Extract the [X, Y] coordinate from the center of the cell holding the provided text.  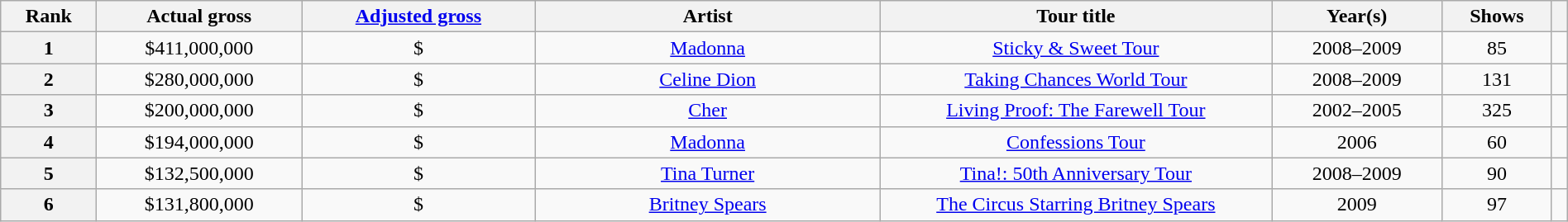
2009 [1357, 205]
Taking Chances World Tour [1076, 79]
Rank [49, 17]
Tour title [1076, 17]
Year(s) [1357, 17]
6 [49, 205]
2 [49, 79]
$200,000,000 [199, 111]
Living Proof: The Farewell Tour [1076, 111]
Artist [708, 17]
3 [49, 111]
$132,500,000 [199, 173]
$131,800,000 [199, 205]
Sticky & Sweet Tour [1076, 48]
$194,000,000 [199, 142]
Confessions Tour [1076, 142]
$411,000,000 [199, 48]
60 [1497, 142]
5 [49, 173]
Britney Spears [708, 205]
2002–2005 [1357, 111]
Adjusted gross [418, 17]
325 [1497, 111]
131 [1497, 79]
The Circus Starring Britney Spears [1076, 205]
Cher [708, 111]
4 [49, 142]
90 [1497, 173]
1 [49, 48]
Tina!: 50th Anniversary Tour [1076, 173]
Tina Turner [708, 173]
97 [1497, 205]
Celine Dion [708, 79]
Shows [1497, 17]
85 [1497, 48]
2006 [1357, 142]
$280,000,000 [199, 79]
Actual gross [199, 17]
